Provide the (x, y) coordinate of the cell's center where the given text is located.  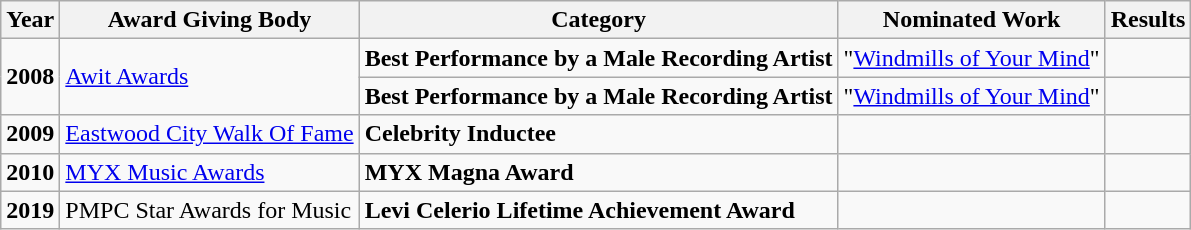
2008 (30, 77)
Levi Celerio Lifetime Achievement Award (598, 210)
MYX Music Awards (210, 172)
2019 (30, 210)
2009 (30, 134)
Year (30, 20)
Nominated Work (972, 20)
Eastwood City Walk Of Fame (210, 134)
Celebrity Inductee (598, 134)
MYX Magna Award (598, 172)
Award Giving Body (210, 20)
Awit Awards (210, 77)
PMPC Star Awards for Music (210, 210)
2010 (30, 172)
Results (1148, 20)
Category (598, 20)
